From the cell containing the given text, extract its center point as [x, y] coordinate. 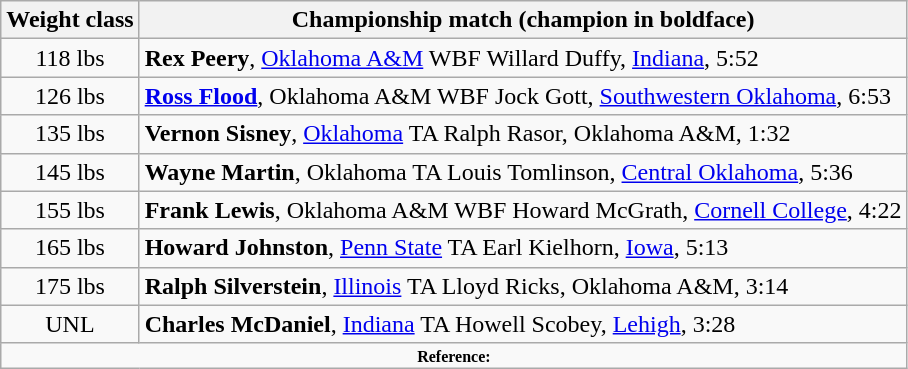
Howard Johnston, Penn State TA Earl Kielhorn, Iowa, 5:13 [523, 248]
Vernon Sisney, Oklahoma TA Ralph Rasor, Oklahoma A&M, 1:32 [523, 134]
Championship match (champion in boldface) [523, 20]
Charles McDaniel, Indiana TA Howell Scobey, Lehigh, 3:28 [523, 324]
155 lbs [70, 210]
118 lbs [70, 58]
126 lbs [70, 96]
145 lbs [70, 172]
Weight class [70, 20]
Wayne Martin, Oklahoma TA Louis Tomlinson, Central Oklahoma, 5:36 [523, 172]
175 lbs [70, 286]
135 lbs [70, 134]
Reference: [454, 355]
165 lbs [70, 248]
Rex Peery, Oklahoma A&M WBF Willard Duffy, Indiana, 5:52 [523, 58]
UNL [70, 324]
Ralph Silverstein, Illinois TA Lloyd Ricks, Oklahoma A&M, 3:14 [523, 286]
Frank Lewis, Oklahoma A&M WBF Howard McGrath, Cornell College, 4:22 [523, 210]
Ross Flood, Oklahoma A&M WBF Jock Gott, Southwestern Oklahoma, 6:53 [523, 96]
